Provide the (x, y) coordinate of the cell's center where the given text is located.  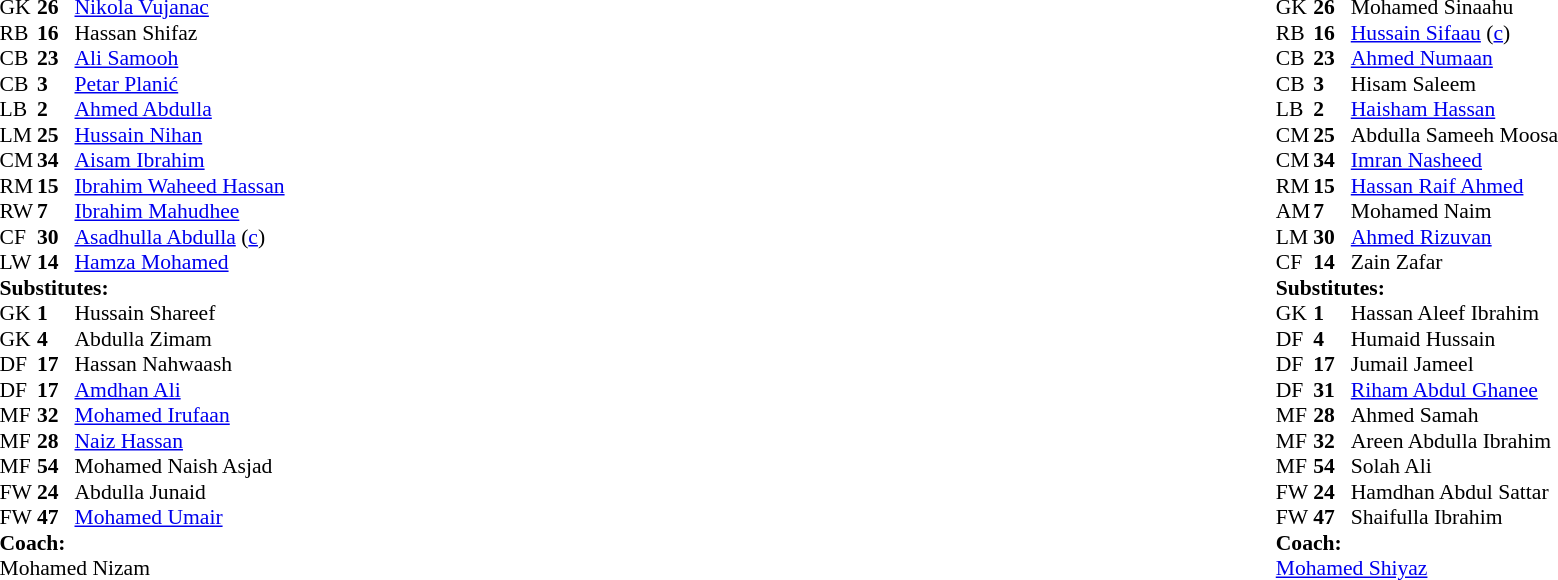
Amdhan Ali (179, 390)
Hussain Nihan (179, 135)
Mohamed Naim (1454, 211)
Hassan Raif Ahmed (1454, 186)
Ahmed Samah (1454, 415)
Ibrahim Mahudhee (179, 211)
Imran Nasheed (1454, 161)
Hassan Shifaz (179, 33)
Abdulla Zimam (179, 339)
Zain Zafar (1454, 263)
Ahmed Rizuvan (1454, 237)
Mohamed Irufaan (179, 415)
Ibrahim Waheed Hassan (179, 186)
Jumail Jameel (1454, 365)
31 (1332, 390)
Naiz Hassan (179, 441)
Hussain Shareef (179, 313)
Riham Abdul Ghanee (1454, 390)
Asadhulla Abdulla (c) (179, 237)
Hisam Saleem (1454, 84)
Ahmed Numaan (1454, 59)
Humaid Hussain (1454, 339)
RW (19, 211)
Ahmed Abdulla (179, 109)
Hamza Mohamed (179, 263)
Shaifulla Ibrahim (1454, 517)
Haisham Hassan (1454, 109)
Abdulla Junaid (179, 492)
Aisam Ibrahim (179, 161)
Mohamed Umair (179, 517)
Hassan Aleef Ibrahim (1454, 313)
Abdulla Sameeh Moosa (1454, 135)
Ali Samooh (179, 59)
Hamdhan Abdul Sattar (1454, 492)
Mohamed Naish Asjad (179, 467)
Hussain Sifaau (c) (1454, 33)
AM (1295, 211)
Solah Ali (1454, 467)
Areen Abdulla Ibrahim (1454, 441)
LW (19, 263)
Petar Planić (179, 84)
Hassan Nahwaash (179, 365)
